From the cell containing the given text, extract its center point as (X, Y) coordinate. 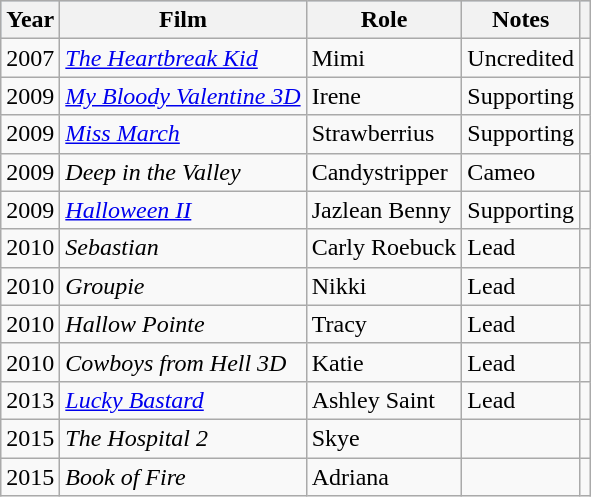
Mimi (384, 58)
Year (30, 20)
Nikki (384, 286)
Miss March (183, 134)
Cameo (521, 172)
My Bloody Valentine 3D (183, 96)
2007 (30, 58)
Groupie (183, 286)
Uncredited (521, 58)
Jazlean Benny (384, 210)
Candystripper (384, 172)
Halloween II (183, 210)
Role (384, 20)
Hallow Pointe (183, 324)
Cowboys from Hell 3D (183, 362)
Notes (521, 20)
2013 (30, 400)
Book of Fire (183, 477)
The Heartbreak Kid (183, 58)
Film (183, 20)
Deep in the Valley (183, 172)
Skye (384, 438)
Lucky Bastard (183, 400)
Sebastian (183, 248)
Ashley Saint (384, 400)
Carly Roebuck (384, 248)
Adriana (384, 477)
Tracy (384, 324)
The Hospital 2 (183, 438)
Strawberrius (384, 134)
Irene (384, 96)
Katie (384, 362)
